Return (x, y) of the center of cell containing provided text 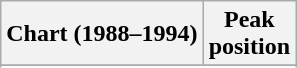
Peakposition (249, 34)
Chart (1988–1994) (102, 34)
